From the cell containing the given text, extract its center point as (X, Y) coordinate. 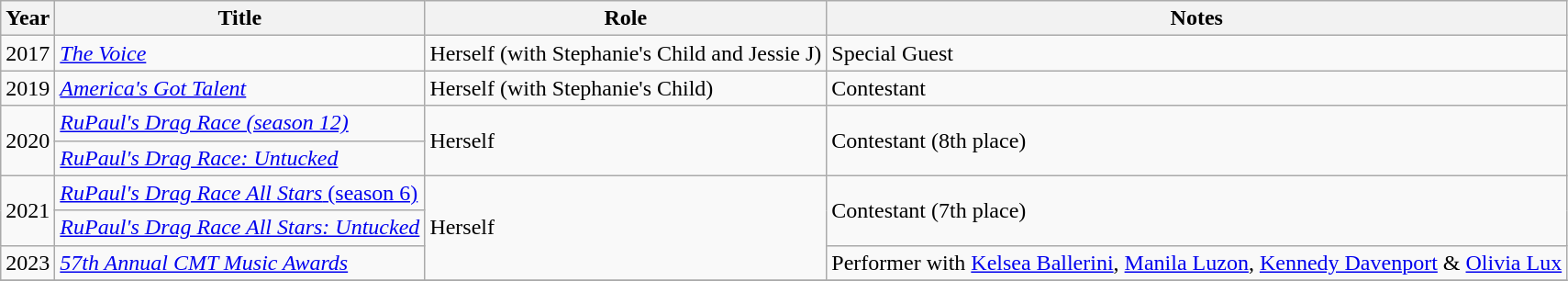
2023 (28, 263)
The Voice (240, 53)
2017 (28, 53)
57th Annual CMT Music Awards (240, 263)
Contestant (7th place) (1196, 210)
America's Got Talent (240, 88)
Year (28, 18)
Contestant (8th place) (1196, 140)
2019 (28, 88)
Herself (with Stephanie's Child) (626, 88)
RuPaul's Drag Race (season 12) (240, 123)
Role (626, 18)
Title (240, 18)
Herself (with Stephanie's Child and Jessie J) (626, 53)
2020 (28, 140)
2021 (28, 210)
RuPaul's Drag Race: Untucked (240, 158)
Special Guest (1196, 53)
Notes (1196, 18)
RuPaul's Drag Race All Stars: Untucked (240, 228)
Performer with Kelsea Ballerini, Manila Luzon, Kennedy Davenport & Olivia Lux (1196, 263)
RuPaul's Drag Race All Stars (season 6) (240, 193)
Contestant (1196, 88)
